Find where the given text appears and provide that cell's center as (X, Y) coordinate. 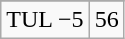
TUL −5 (45, 20)
56 (106, 20)
